Pinpoint the cell where the given text exists, returning its (x, y) midpoint coordinate. 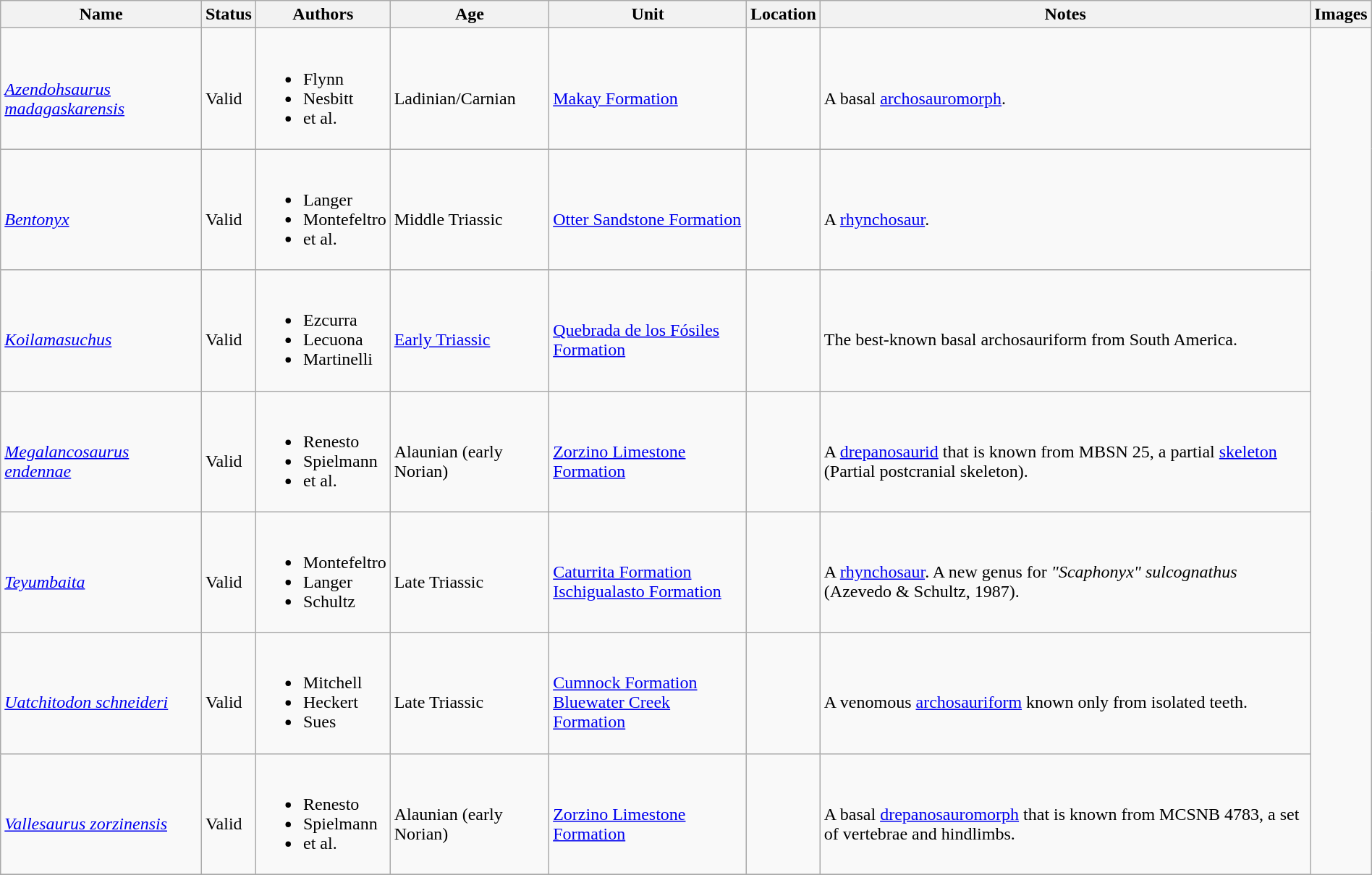
Vallesaurus zorzinensis (101, 813)
Notes (1065, 14)
LangerMontefeltroet al. (323, 210)
Caturrita Formation Ischigualasto Formation (648, 572)
Unit (648, 14)
A basal archosauromorph. (1065, 88)
Quebrada de los Fósiles Formation (648, 330)
Authors (323, 14)
A venomous archosauriform known only from isolated teeth. (1065, 693)
FlynnNesbittet al. (323, 88)
Uatchitodon schneideri (101, 693)
Bentonyx (101, 210)
Megalancosaurus endennae (101, 452)
Makay Formation (648, 88)
Teyumbaita (101, 572)
Location (784, 14)
Azendohsaurus madagaskarensis (101, 88)
The best-known basal archosauriform from South America. (1065, 330)
Age (469, 14)
A rhynchosaur. A new genus for "Scaphonyx" sulcognathus (Azevedo & Schultz, 1987). (1065, 572)
A drepanosaurid that is known from MBSN 25, a partial skeleton (Partial postcranial skeleton). (1065, 452)
Cumnock Formation Bluewater Creek Formation (648, 693)
Images (1341, 14)
Status (229, 14)
Ladinian/Carnian (469, 88)
Early Triassic (469, 330)
Name (101, 14)
MontefeltroLangerSchultz (323, 572)
Koilamasuchus (101, 330)
A basal drepanosauromorph that is known from MCSNB 4783, a set of vertebrae and hindlimbs. (1065, 813)
MitchellHeckertSues (323, 693)
Otter Sandstone Formation (648, 210)
A rhynchosaur. (1065, 210)
Middle Triassic (469, 210)
EzcurraLecuonaMartinelli (323, 330)
